Detect which cell encompasses the target text, then output its (x, y) center coordinate. 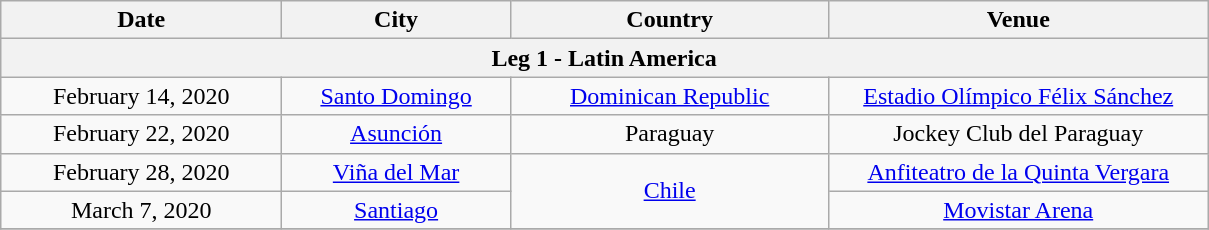
February 28, 2020 (142, 172)
February 14, 2020 (142, 96)
Santo Domingo (396, 96)
March 7, 2020 (142, 210)
Chile (670, 191)
Country (670, 20)
City (396, 20)
Anfiteatro de la Quinta Vergara (1018, 172)
Date (142, 20)
Jockey Club del Paraguay (1018, 134)
February 22, 2020 (142, 134)
Viña del Mar (396, 172)
Estadio Olímpico Félix Sánchez (1018, 96)
Santiago (396, 210)
Movistar Arena (1018, 210)
Asunción (396, 134)
Dominican Republic (670, 96)
Venue (1018, 20)
Leg 1 - Latin America (604, 58)
Paraguay (670, 134)
